Capture the cell that displays the provided text and extract its [x, y] central coordinate. 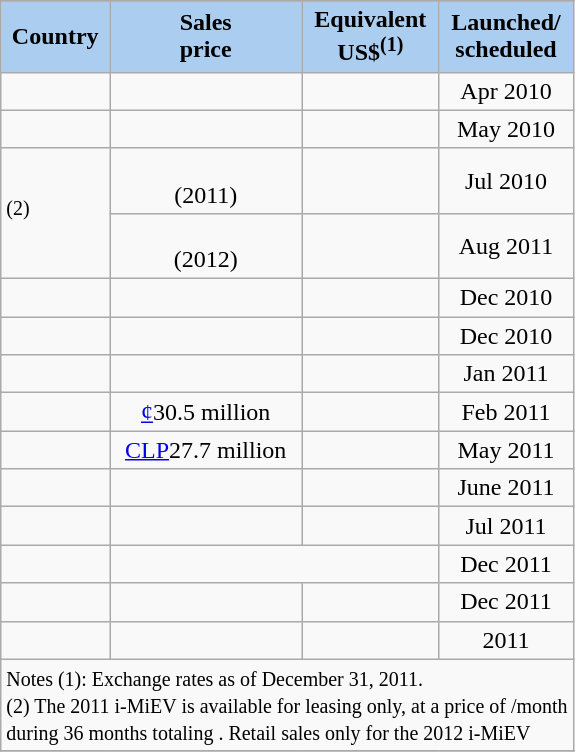
Salesprice [206, 37]
(2011) [206, 180]
June 2011 [506, 488]
May 2011 [506, 450]
Feb 2011 [506, 412]
Apr 2010 [506, 91]
Country [56, 37]
Aug 2011 [506, 246]
Jul 2010 [506, 180]
Equivalent US$(1) [370, 37]
Launched/scheduled [506, 37]
(2012) [206, 246]
Jul 2011 [506, 526]
CLP27.7 million [206, 450]
Jan 2011 [506, 374]
May 2010 [506, 129]
2011 [506, 640]
(2) [56, 213]
¢30.5 million [206, 412]
